Identify which cell holds the provided text, then report its [X, Y] central coordinate. 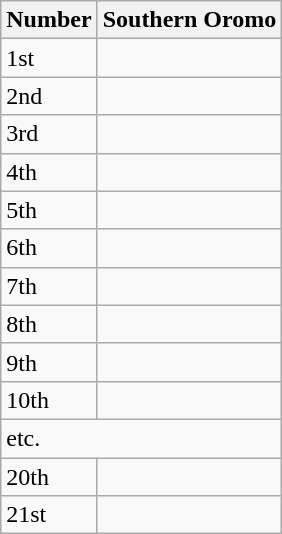
3rd [49, 134]
2nd [49, 96]
etc. [142, 438]
6th [49, 248]
Number [49, 20]
9th [49, 362]
7th [49, 286]
10th [49, 400]
Southern Oromo [190, 20]
21st [49, 515]
4th [49, 172]
20th [49, 477]
5th [49, 210]
1st [49, 58]
8th [49, 324]
